Pinpoint the cell where the given text exists, returning its [X, Y] midpoint coordinate. 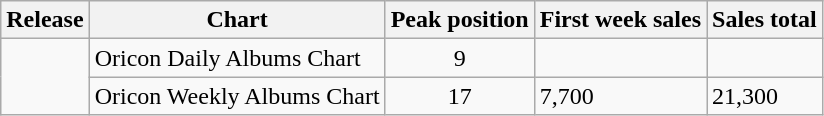
First week sales [620, 20]
Chart [237, 20]
21,300 [765, 96]
17 [460, 96]
Sales total [765, 20]
Oricon Daily Albums Chart [237, 58]
Peak position [460, 20]
Release [45, 20]
Oricon Weekly Albums Chart [237, 96]
9 [460, 58]
7,700 [620, 96]
